From the cell containing the given text, extract its center point as [X, Y] coordinate. 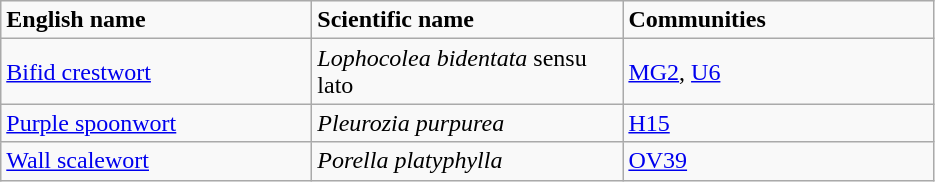
Communities [778, 20]
Wall scalewort [156, 161]
Porella platyphylla [468, 161]
Bifid crestwort [156, 72]
Purple spoonwort [156, 123]
Pleurozia purpurea [468, 123]
OV39 [778, 161]
H15 [778, 123]
MG2, U6 [778, 72]
Scientific name [468, 20]
Lophocolea bidentata sensu lato [468, 72]
English name [156, 20]
